From the cell containing the given text, extract its center point as (X, Y) coordinate. 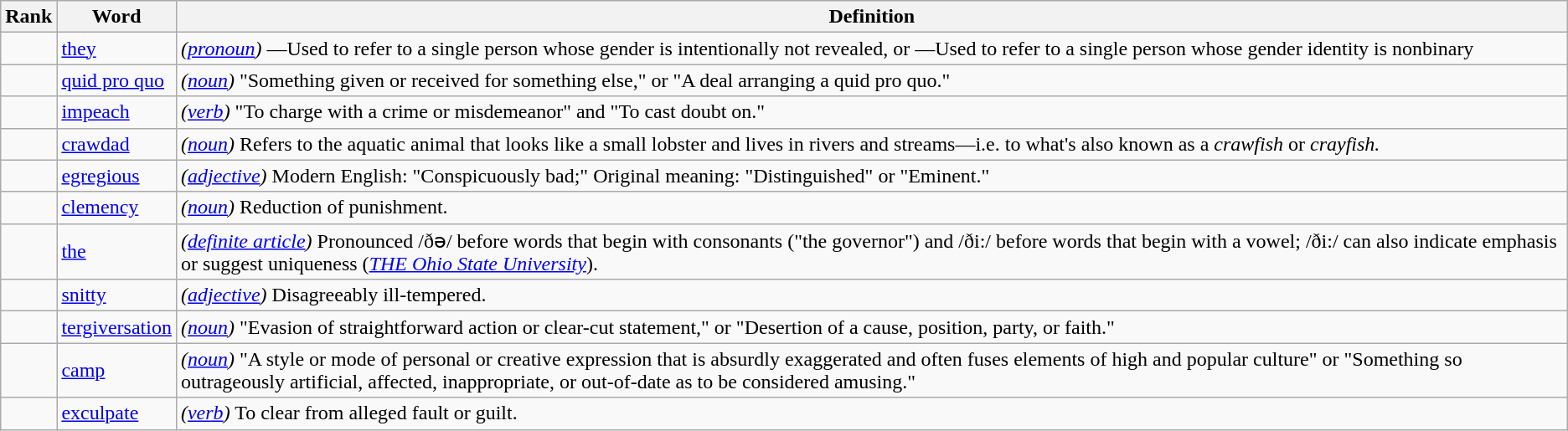
(noun) "Something given or received for something else," or "A deal arranging a quid pro quo." (871, 80)
camp (117, 370)
Rank (28, 17)
(adjective) Modern English: "Conspicuously bad;" Original meaning: "Distinguished" or "Eminent." (871, 176)
Definition (871, 17)
impeach (117, 112)
(noun) Reduction of punishment. (871, 208)
egregious (117, 176)
(verb) To clear from alleged fault or guilt. (871, 413)
the (117, 251)
they (117, 49)
exculpate (117, 413)
tergiversation (117, 327)
quid pro quo (117, 80)
crawdad (117, 144)
(adjective) Disagreeably ill-tempered. (871, 295)
Word (117, 17)
snitty (117, 295)
(verb) "To charge with a crime or misdemeanor" and "To cast doubt on." (871, 112)
(noun) "Evasion of straightforward action or clear-cut statement," or "Desertion of a cause, position, party, or faith." (871, 327)
clemency (117, 208)
